Detect which cell encompasses the target text, then output its (X, Y) center coordinate. 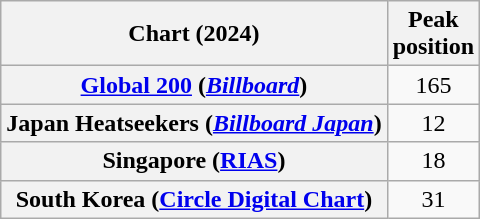
165 (433, 85)
12 (433, 123)
South Korea (Circle Digital Chart) (194, 199)
Japan Heatseekers (Billboard Japan) (194, 123)
Chart (2024) (194, 34)
31 (433, 199)
Global 200 (Billboard) (194, 85)
Singapore (RIAS) (194, 161)
18 (433, 161)
Peakposition (433, 34)
